Pinpoint the cell where the given text exists, returning its (X, Y) midpoint coordinate. 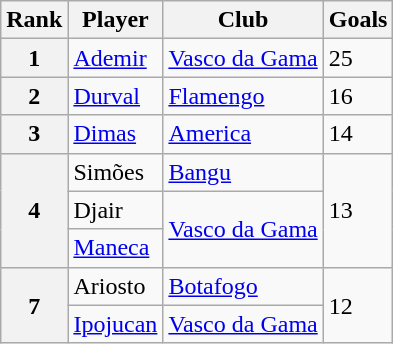
Player (116, 20)
Maneca (116, 248)
Ipojucan (116, 324)
Botafogo (243, 286)
16 (358, 96)
Bangu (243, 172)
Goals (358, 20)
Flamengo (243, 96)
14 (358, 134)
Ariosto (116, 286)
Ademir (116, 58)
3 (34, 134)
25 (358, 58)
Durval (116, 96)
Club (243, 20)
Djair (116, 210)
4 (34, 210)
13 (358, 210)
12 (358, 305)
Dimas (116, 134)
Simões (116, 172)
2 (34, 96)
7 (34, 305)
Rank (34, 20)
1 (34, 58)
America (243, 134)
